Identify which cell holds the provided text, then report its [x, y] central coordinate. 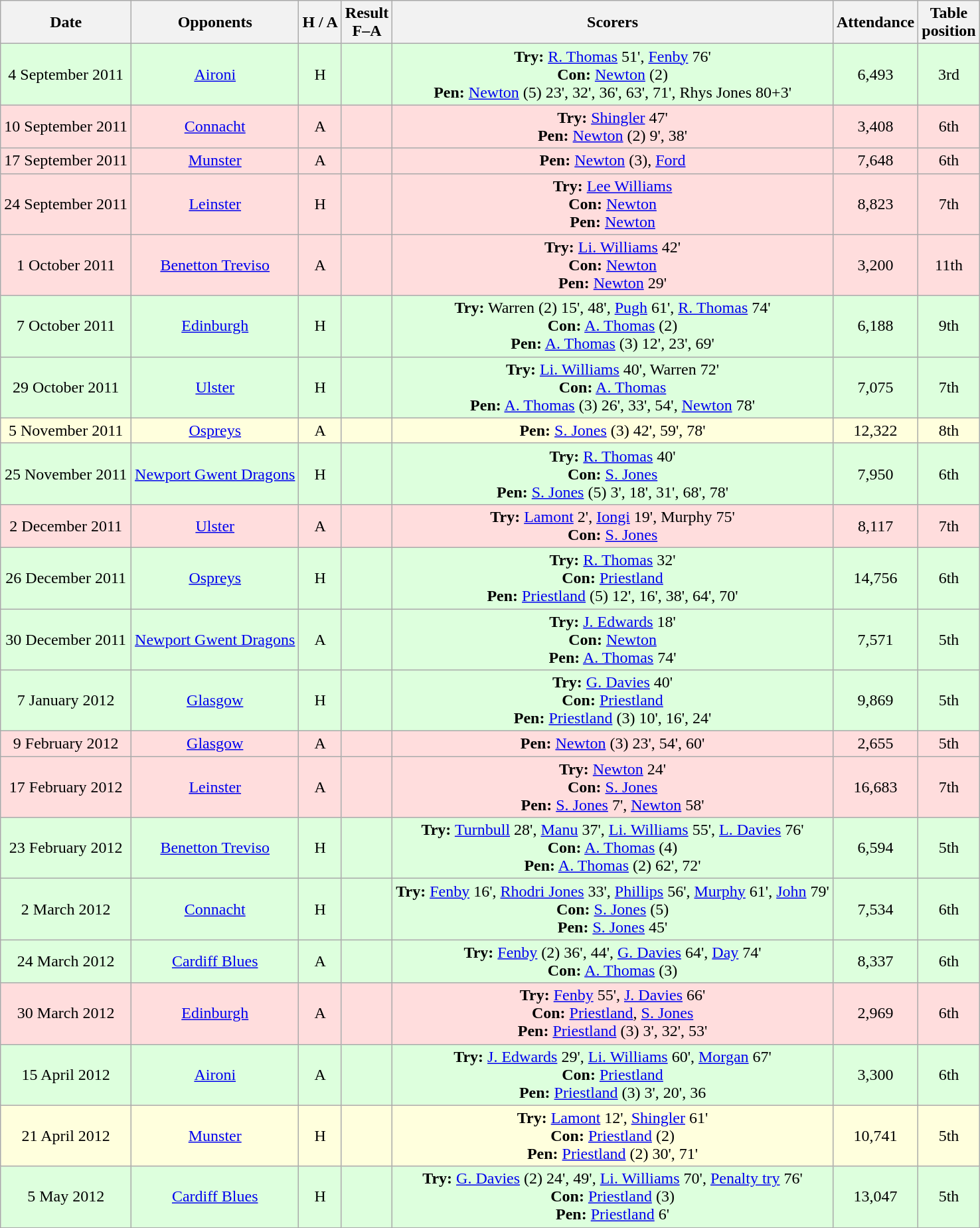
6,188 [875, 326]
7,075 [875, 387]
17 September 2011 [66, 161]
9th [949, 326]
7,648 [875, 161]
16,683 [875, 787]
Try: Turnbull 28', Manu 37', Li. Williams 55', L. Davies 76'Con: A. Thomas (4)Pen: A. Thomas (2) 62', 72' [613, 848]
Try: Lee WilliamsCon: NewtonPen: Newton [613, 204]
Try: J. Edwards 18'Con: NewtonPen: A. Thomas 74' [613, 639]
7,534 [875, 909]
9,869 [875, 701]
Try: R. Thomas 51', Fenby 76'Con: Newton (2)Pen: Newton (5) 23', 32', 36', 63', 71', Rhys Jones 80+3' [613, 74]
Try: Newton 24'Con: S. JonesPen: S. Jones 7', Newton 58' [613, 787]
Tableposition [949, 23]
5 November 2011 [66, 430]
8,823 [875, 204]
9 February 2012 [66, 744]
29 October 2011 [66, 387]
15 April 2012 [66, 1075]
8,337 [875, 962]
3rd [949, 74]
Pen: Newton (3), Ford [613, 161]
23 February 2012 [66, 848]
Try: G. Davies (2) 24', 49', Li. Williams 70', Penalty try 76'Con: Priestland (3)Pen: Priestland 6' [613, 1197]
2,655 [875, 744]
H / A [320, 23]
Attendance [875, 23]
Pen: S. Jones (3) 42', 59', 78' [613, 430]
ResultF–A [367, 23]
13,047 [875, 1197]
Try: R. Thomas 32'Con: PriestlandPen: Priestland (5) 12', 16', 38', 64', 70' [613, 578]
2 March 2012 [66, 909]
Try: Fenby (2) 36', 44', G. Davies 64', Day 74'Con: A. Thomas (3) [613, 962]
12,322 [875, 430]
2,969 [875, 1013]
8th [949, 430]
10,741 [875, 1136]
6,594 [875, 848]
Try: Warren (2) 15', 48', Pugh 61', R. Thomas 74'Con: A. Thomas (2)Pen: A. Thomas (3) 12', 23', 69' [613, 326]
Try: Fenby 16', Rhodri Jones 33', Phillips 56', Murphy 61', John 79'Con: S. Jones (5)Pen: S. Jones 45' [613, 909]
8,117 [875, 526]
Try: Li. Williams 40', Warren 72'Con: A. ThomasPen: A. Thomas (3) 26', 33', 54', Newton 78' [613, 387]
Try: J. Edwards 29', Li. Williams 60', Morgan 67'Con: PriestlandPen: Priestland (3) 3', 20', 36 [613, 1075]
Try: G. Davies 40'Con: PriestlandPen: Priestland (3) 10', 16', 24' [613, 701]
Try: Shingler 47'Pen: Newton (2) 9', 38' [613, 126]
21 April 2012 [66, 1136]
Scorers [613, 23]
2 December 2011 [66, 526]
14,756 [875, 578]
Opponents [215, 23]
3,408 [875, 126]
Try: Lamont 12', Shingler 61'Con: Priestland (2)Pen: Priestland (2) 30', 71' [613, 1136]
7,571 [875, 639]
Pen: Newton (3) 23', 54', 60' [613, 744]
Try: R. Thomas 40'Con: S. JonesPen: S. Jones (5) 3', 18', 31', 68', 78' [613, 474]
5 May 2012 [66, 1197]
25 November 2011 [66, 474]
7 October 2011 [66, 326]
11th [949, 265]
Date [66, 23]
Try: Li. Williams 42'Con: NewtonPen: Newton 29' [613, 265]
4 September 2011 [66, 74]
6,493 [875, 74]
24 March 2012 [66, 962]
30 December 2011 [66, 639]
10 September 2011 [66, 126]
1 October 2011 [66, 265]
30 March 2012 [66, 1013]
3,200 [875, 265]
26 December 2011 [66, 578]
Try: Lamont 2', Iongi 19', Murphy 75'Con: S. Jones [613, 526]
24 September 2011 [66, 204]
3,300 [875, 1075]
Try: Fenby 55', J. Davies 66'Con: Priestland, S. JonesPen: Priestland (3) 3', 32', 53' [613, 1013]
7,950 [875, 474]
17 February 2012 [66, 787]
7 January 2012 [66, 701]
